Provide the [x, y] coordinate of the cell's center where the given text is located.  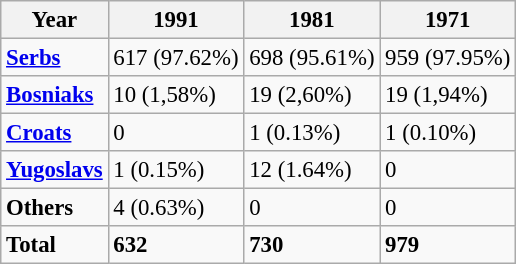
698 (95.61%) [312, 58]
617 (97.62%) [176, 58]
632 [176, 245]
Total [54, 245]
Year [54, 20]
Others [54, 208]
979 [448, 245]
Yugoslavs [54, 170]
Serbs [54, 58]
1971 [448, 20]
730 [312, 245]
4 (0.63%) [176, 208]
1 (0.10%) [448, 133]
1 (0.15%) [176, 170]
959 (97.95%) [448, 58]
19 (2,60%) [312, 95]
Bosniaks [54, 95]
19 (1,94%) [448, 95]
Croats [54, 133]
12 (1.64%) [312, 170]
1 (0.13%) [312, 133]
1991 [176, 20]
1981 [312, 20]
10 (1,58%) [176, 95]
